Identify which cell holds the provided text, then report its [X, Y] central coordinate. 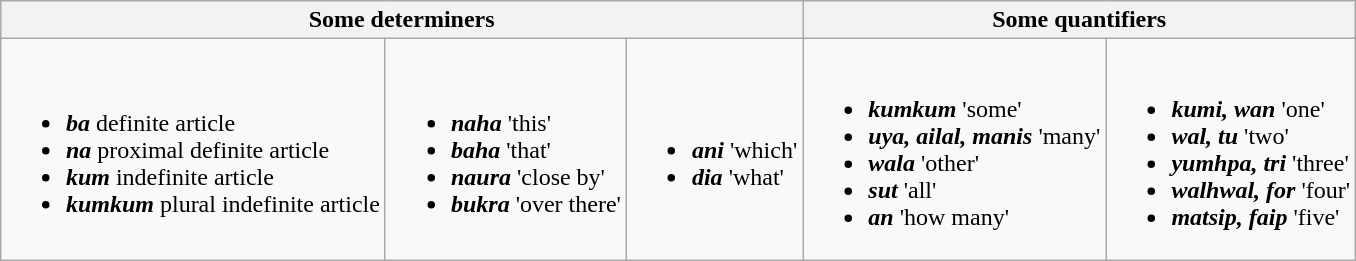
kumkum 'some'uya, ailal, manis 'many'wala 'other'sut 'all'an 'how many' [954, 150]
naha 'this'baha 'that'naura 'close by'bukra 'over there' [506, 150]
Some determiners [401, 20]
ani 'which'dia 'what' [714, 150]
ba definite articlena proximal definite articlekum indefinite articlekumkum plural indefinite article [192, 150]
kumi, wan 'one'wal, tu 'two'yumhpa, tri 'three'walhwal, for 'four'matsip, faip 'five' [1231, 150]
Some quantifiers [1080, 20]
